Provide the (x, y) coordinate of the cell's center where the given text is located.  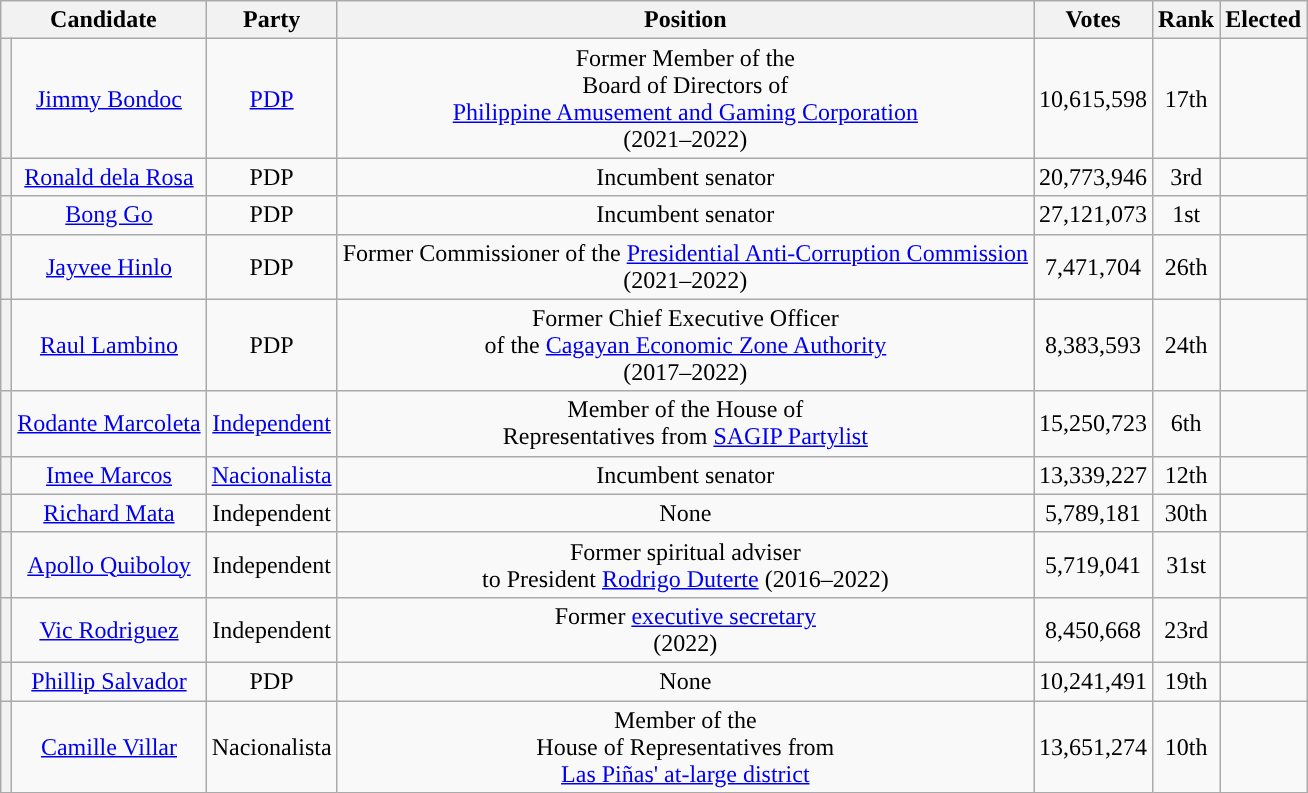
20,773,946 (1094, 177)
Rank (1186, 20)
17th (1186, 98)
10,241,491 (1094, 681)
Bong Go (109, 215)
Raul Lambino (109, 345)
7,471,704 (1094, 266)
Camille Villar (109, 746)
5,719,041 (1094, 564)
Position (685, 20)
Elected (1264, 20)
30th (1186, 513)
13,339,227 (1094, 475)
12th (1186, 475)
3rd (1186, 177)
Rodante Marcoleta (109, 424)
15,250,723 (1094, 424)
Former spiritual adviserto President Rodrigo Duterte (2016–2022) (685, 564)
Apollo Quiboloy (109, 564)
Jimmy Bondoc (109, 98)
19th (1186, 681)
13,651,274 (1094, 746)
27,121,073 (1094, 215)
31st (1186, 564)
Richard Mata (109, 513)
Former Commissioner of the Presidential Anti-Corruption Commission(2021–2022) (685, 266)
Member of the House of Representatives from SAGIP Partylist (685, 424)
8,383,593 (1094, 345)
Former Chief Executive Officerof the Cagayan Economic Zone Authority(2017–2022) (685, 345)
Ronald dela Rosa (109, 177)
Former executive secretary(2022) (685, 630)
5,789,181 (1094, 513)
1st (1186, 215)
24th (1186, 345)
Phillip Salvador (109, 681)
Candidate (104, 20)
Former Member of theBoard of Directors ofPhilippine Amusement and Gaming Corporation(2021–2022) (685, 98)
Member of theHouse of Representatives from Las Piñas' at-large district (685, 746)
10,615,598 (1094, 98)
Party (272, 20)
10th (1186, 746)
8,450,668 (1094, 630)
Vic Rodriguez (109, 630)
Jayvee Hinlo (109, 266)
Imee Marcos (109, 475)
26th (1186, 266)
6th (1186, 424)
23rd (1186, 630)
Votes (1094, 20)
